Locate the cell with the specified text and output its (X, Y) center coordinate. 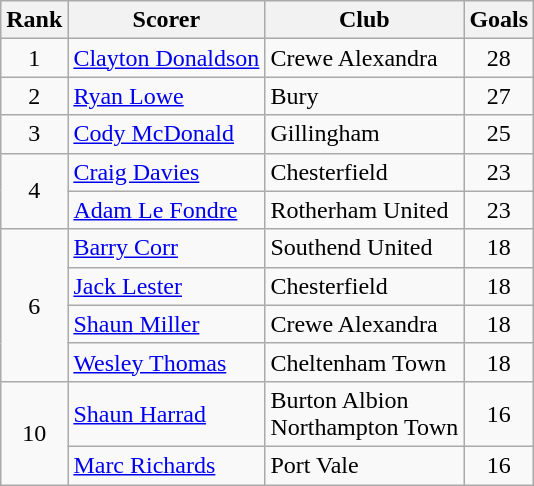
2 (34, 96)
25 (499, 134)
Barry Corr (166, 248)
Scorer (166, 20)
Marc Richards (166, 465)
Burton AlbionNorthampton Town (364, 414)
Shaun Harrad (166, 414)
Adam Le Fondre (166, 210)
Clayton Donaldson (166, 58)
Cheltenham Town (364, 362)
27 (499, 96)
1 (34, 58)
Port Vale (364, 465)
Jack Lester (166, 286)
Rank (34, 20)
Shaun Miller (166, 324)
Goals (499, 20)
Gillingham (364, 134)
Rotherham United (364, 210)
6 (34, 305)
3 (34, 134)
Bury (364, 96)
Wesley Thomas (166, 362)
28 (499, 58)
4 (34, 191)
Ryan Lowe (166, 96)
10 (34, 432)
Cody McDonald (166, 134)
Craig Davies (166, 172)
Southend United (364, 248)
Club (364, 20)
